Scan for the cell matching the given text and deliver its (x, y) coordinate at center. 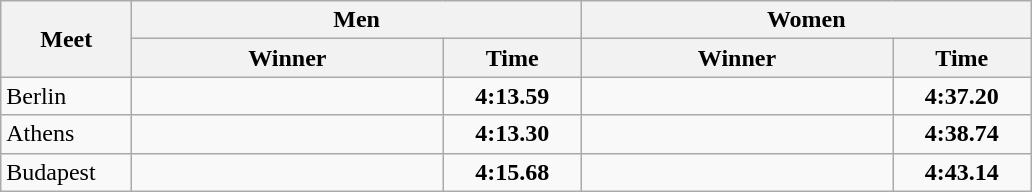
4:37.20 (962, 96)
Meet (66, 39)
Athens (66, 134)
Women (806, 20)
Budapest (66, 172)
Berlin (66, 96)
Men (357, 20)
4:38.74 (962, 134)
4:43.14 (962, 172)
4:13.30 (512, 134)
4:15.68 (512, 172)
4:13.59 (512, 96)
